Extract the (x, y) coordinate from the center of the cell holding the provided text.  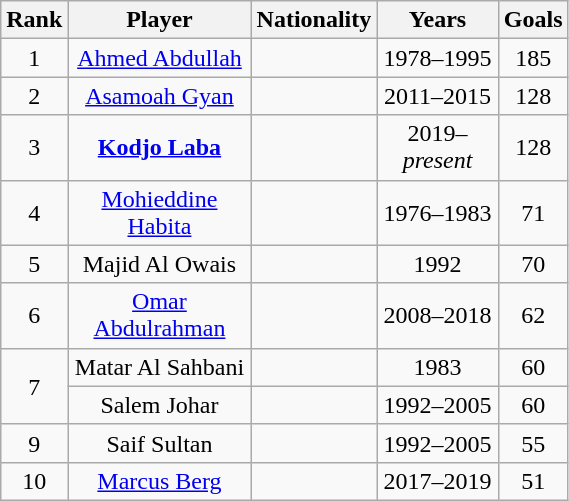
Rank (34, 20)
Years (438, 20)
6 (34, 316)
1 (34, 58)
2019–present (438, 148)
Salem Johar (160, 405)
3 (34, 148)
185 (533, 58)
Omar Abdulrahman (160, 316)
70 (533, 264)
4 (34, 212)
Goals (533, 20)
Asamoah Gyan (160, 96)
Mohieddine Habita (160, 212)
5 (34, 264)
1978–1995 (438, 58)
71 (533, 212)
Majid Al Owais (160, 264)
2011–2015 (438, 96)
Nationality (314, 20)
2017–2019 (438, 481)
2 (34, 96)
1992 (438, 264)
1983 (438, 367)
Saif Sultan (160, 443)
1976–1983 (438, 212)
7 (34, 386)
51 (533, 481)
10 (34, 481)
Matar Al Sahbani (160, 367)
Marcus Berg (160, 481)
Kodjo Laba (160, 148)
Ahmed Abdullah (160, 58)
Player (160, 20)
9 (34, 443)
2008–2018 (438, 316)
55 (533, 443)
62 (533, 316)
